Capture the cell that displays the provided text and extract its [X, Y] central coordinate. 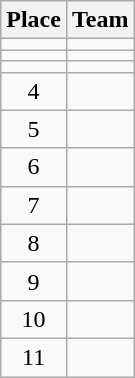
Place [34, 20]
9 [34, 281]
6 [34, 167]
10 [34, 319]
4 [34, 91]
8 [34, 243]
7 [34, 205]
11 [34, 357]
Team [100, 20]
5 [34, 129]
